Return [x, y] of the center of cell containing provided text 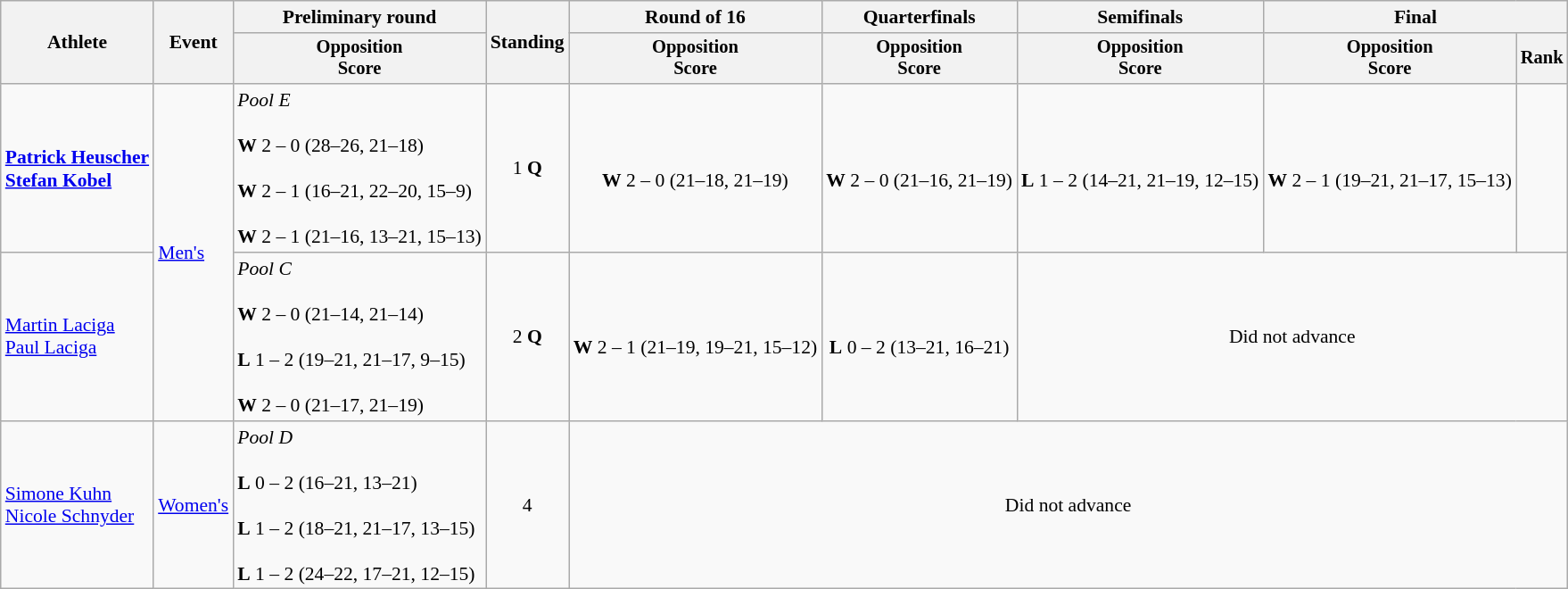
Standing [528, 43]
Preliminary round [359, 17]
W 2 – 1 (19–21, 21–17, 15–13) [1390, 168]
Martin LacigaPaul Laciga [77, 337]
Final [1415, 17]
Quarterfinals [919, 17]
2 Q [528, 337]
Pool CW 2 – 0 (21–14, 21–14)L 1 – 2 (19–21, 21–17, 9–15)W 2 – 0 (21–17, 21–19) [359, 337]
Semifinals [1140, 17]
W 2 – 0 (21–16, 21–19) [919, 168]
Event [193, 43]
Pool EW 2 – 0 (28–26, 21–18)W 2 – 1 (16–21, 22–20, 15–9)W 2 – 1 (21–16, 13–21, 15–13) [359, 168]
Men's [193, 252]
W 2 – 0 (21–18, 21–19) [696, 168]
Did not advance [1292, 337]
L 1 – 2 (14–21, 21–19, 12–15) [1140, 168]
Athlete [77, 43]
L 0 – 2 (13–21, 16–21) [919, 337]
Patrick HeuscherStefan Kobel [77, 168]
W 2 – 1 (21–19, 19–21, 15–12) [696, 337]
1 Q [528, 168]
Rank [1542, 59]
Round of 16 [696, 17]
